Return the [X, Y] coordinate for the center point of the cell that contains the specified text.  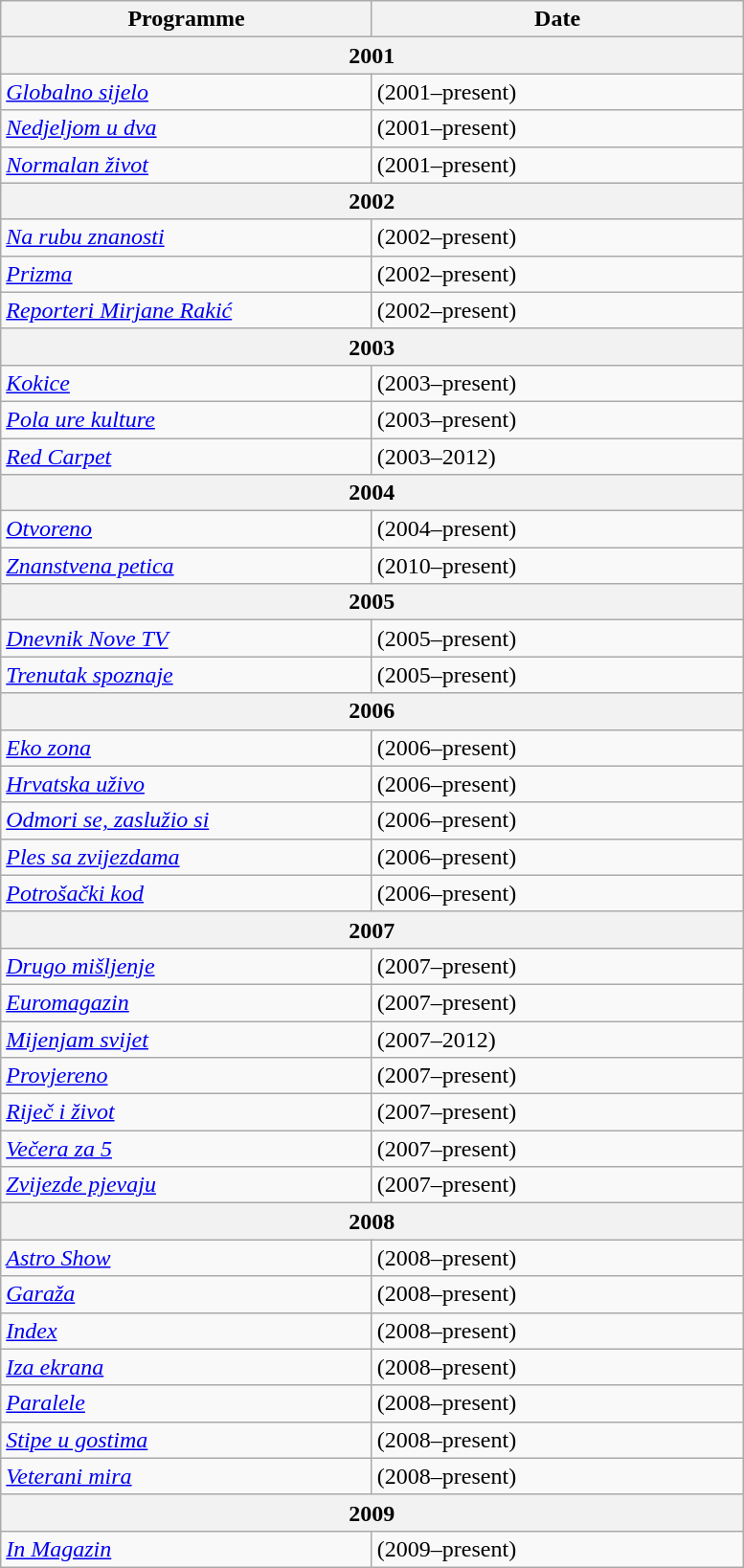
2002 [372, 201]
2004 [372, 493]
Provjereno [187, 1076]
Dnevnik Nove TV [187, 638]
(2010–present) [557, 566]
Date [557, 19]
Euromagazin [187, 1002]
(2003–2012) [557, 457]
Astro Show [187, 1258]
Red Carpet [187, 457]
Trenutak spoznaje [187, 675]
Nedjeljom u dva [187, 128]
Veterani mira [187, 1476]
2008 [372, 1221]
Ples sa zvijezdama [187, 857]
Index [187, 1331]
Potrošački kod [187, 893]
2003 [372, 347]
Reporteri Mirjane Rakić [187, 310]
Mijenjam svijet [187, 1039]
Znanstvena petica [187, 566]
Paralele [187, 1403]
Riječ i život [187, 1112]
2005 [372, 602]
2006 [372, 711]
Normalan život [187, 165]
Pola ure kulture [187, 419]
Večera za 5 [187, 1149]
2001 [372, 56]
(2004–present) [557, 529]
Hrvatska uživo [187, 784]
Odmori se, zaslužio si [187, 820]
Kokice [187, 383]
2007 [372, 930]
Globalno sijelo [187, 92]
Na rubu znanosti [187, 237]
Zvijezde pjevaju [187, 1185]
Stipe u gostima [187, 1440]
In Magazin [187, 1549]
Otvoreno [187, 529]
Drugo mišljenje [187, 966]
Garaža [187, 1294]
Programme [187, 19]
Iza ekrana [187, 1367]
Prizma [187, 274]
(2007–2012) [557, 1039]
2009 [372, 1512]
Eko zona [187, 748]
(2009–present) [557, 1549]
